Determine the [X, Y] coordinate at the center of the cell enclosing the given text.  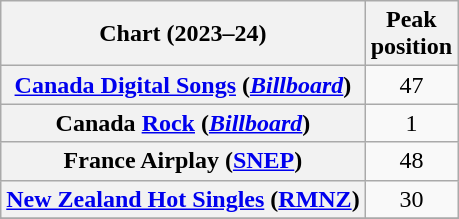
47 [411, 85]
New Zealand Hot Singles (RMNZ) [183, 199]
Canada Digital Songs (Billboard) [183, 85]
30 [411, 199]
Canada Rock (Billboard) [183, 123]
1 [411, 123]
Peakposition [411, 34]
France Airplay (SNEP) [183, 161]
48 [411, 161]
Chart (2023–24) [183, 34]
